Provide the [x, y] coordinate of the cell's center where the given text is located.  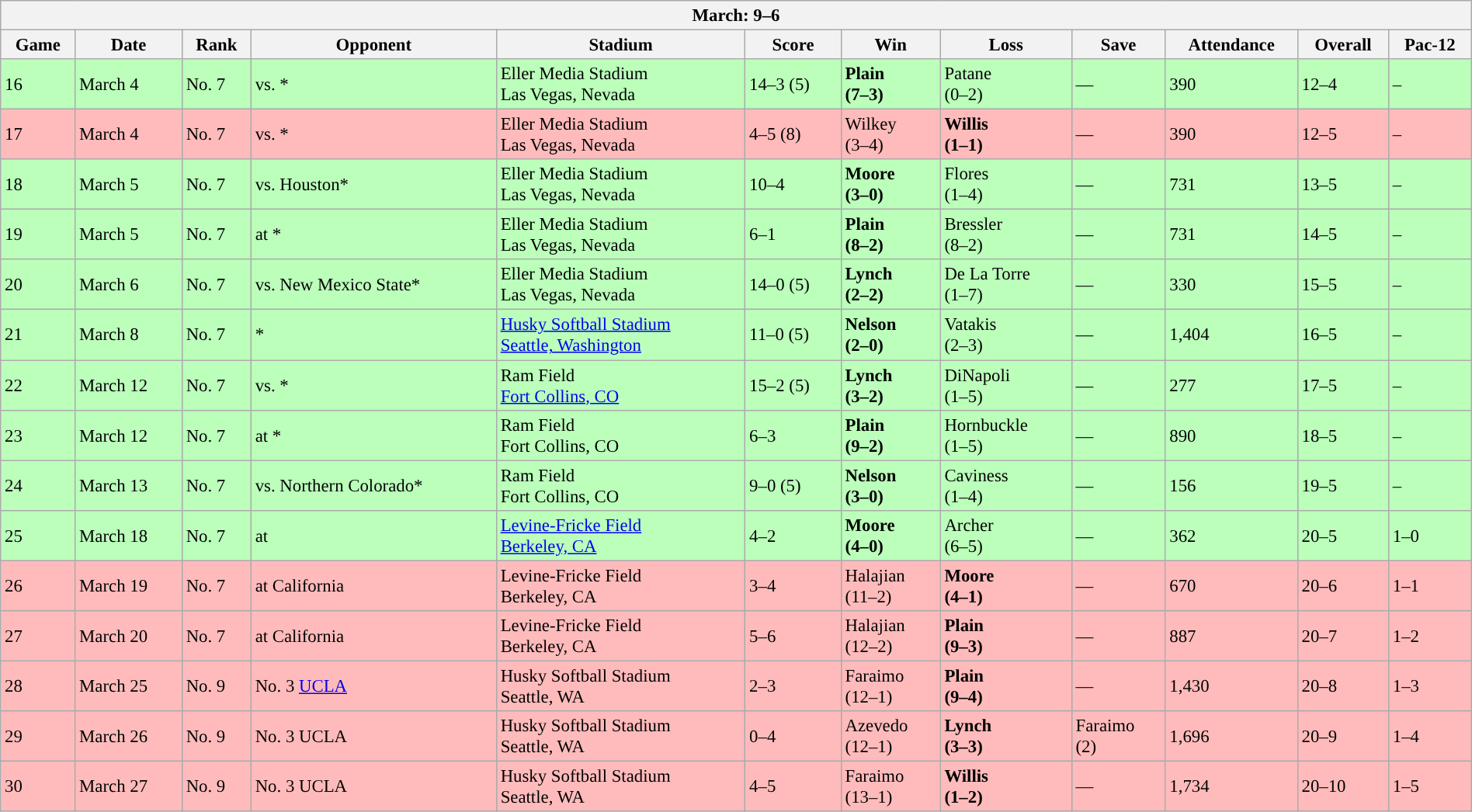
1–5 [1430, 786]
277 [1231, 385]
4–5 [793, 786]
vs. Northern Colorado* [373, 486]
14–3 (5) [793, 84]
Patane(0–2) [1006, 84]
16–5 [1343, 335]
Willis(1–2) [1006, 786]
28 [38, 686]
17–5 [1343, 385]
20 [38, 284]
0–4 [793, 736]
4–2 [793, 536]
23 [38, 435]
Attendance [1231, 44]
1–4 [1430, 736]
20–6 [1343, 585]
Faraimo(2) [1118, 736]
Rank [216, 44]
21 [38, 335]
Nelson(2–0) [890, 335]
DiNapoli(1–5) [1006, 385]
March 25 [129, 686]
Archer(6–5) [1006, 536]
1–0 [1430, 536]
* [373, 335]
Azevedo(12–1) [890, 736]
1,430 [1231, 686]
Vatakis(2–3) [1006, 335]
Hornbuckle(1–5) [1006, 435]
19 [38, 234]
Score [793, 44]
3–4 [793, 585]
Lynch(3–3) [1006, 736]
Faraimo(12–1) [890, 686]
1,696 [1231, 736]
27 [38, 635]
362 [1231, 536]
Stadium [620, 44]
March: 9–6 [736, 16]
890 [1231, 435]
30 [38, 786]
Plain(7–3) [890, 84]
Halajian(12–2) [890, 635]
vs. Houston* [373, 185]
Plain(9–2) [890, 435]
Bressler(8–2) [1006, 234]
18–5 [1343, 435]
Save [1118, 44]
Date [129, 44]
Plain(9–3) [1006, 635]
1–3 [1430, 686]
19–5 [1343, 486]
9–0 (5) [793, 486]
12–4 [1343, 84]
20–10 [1343, 786]
Game [38, 44]
Plain(9–4) [1006, 686]
Loss [1006, 44]
Moore(4–0) [890, 536]
4–5 (8) [793, 135]
Halajian(11–2) [890, 585]
1–1 [1430, 585]
6–3 [793, 435]
Husky Softball StadiumSeattle, Washington [620, 335]
March 26 [129, 736]
De La Torre(1–7) [1006, 284]
Faraimo(13–1) [890, 786]
March 19 [129, 585]
14–5 [1343, 234]
15–2 (5) [793, 385]
20–7 [1343, 635]
Moore(3–0) [890, 185]
March 20 [129, 635]
26 [38, 585]
Win [890, 44]
Overall [1343, 44]
670 [1231, 585]
15–5 [1343, 284]
20–5 [1343, 536]
24 [38, 486]
14–0 (5) [793, 284]
20–9 [1343, 736]
2–3 [793, 686]
Plain(8–2) [890, 234]
156 [1231, 486]
22 [38, 385]
Opponent [373, 44]
Nelson(3–0) [890, 486]
330 [1231, 284]
Caviness(1–4) [1006, 486]
Pac-12 [1430, 44]
6–1 [793, 234]
1–2 [1430, 635]
Lynch(2–2) [890, 284]
vs. New Mexico State* [373, 284]
887 [1231, 635]
1,734 [1231, 786]
March 6 [129, 284]
March 18 [129, 536]
Willis(1–1) [1006, 135]
Flores(1–4) [1006, 185]
March 13 [129, 486]
20–8 [1343, 686]
25 [38, 536]
March 27 [129, 786]
5–6 [793, 635]
10–4 [793, 185]
13–5 [1343, 185]
Wilkey(3–4) [890, 135]
18 [38, 185]
29 [38, 736]
March 8 [129, 335]
1,404 [1231, 335]
11–0 (5) [793, 335]
at [373, 536]
Moore(4–1) [1006, 585]
12–5 [1343, 135]
16 [38, 84]
Lynch(3–2) [890, 385]
17 [38, 135]
